Pinpoint the cell where the given text exists, returning its (X, Y) midpoint coordinate. 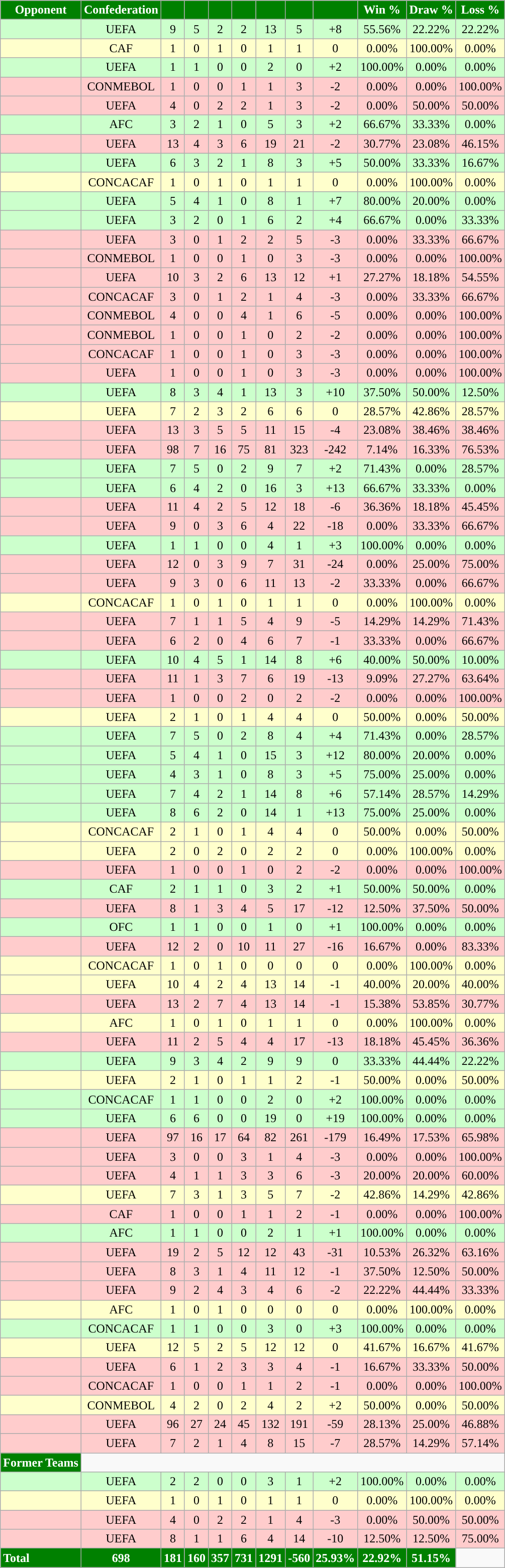
26.32% (431, 1252)
45 (244, 1424)
16.33% (431, 449)
46.88% (480, 1424)
-242 (336, 449)
Total (41, 1558)
28.13% (382, 1424)
-7 (336, 1443)
-24 (336, 564)
63.64% (480, 679)
18 (299, 507)
22 (299, 526)
76.53% (480, 449)
-31 (336, 1252)
323 (299, 449)
191 (299, 1424)
63.16% (480, 1252)
+10 (336, 392)
-4 (336, 430)
53.85% (431, 1004)
698 (121, 1558)
25.93% (336, 1558)
75 (244, 449)
-16 (336, 946)
10.00% (480, 660)
-10 (336, 1539)
Confederation (121, 10)
54.55% (480, 278)
+19 (336, 1118)
17.53% (431, 1137)
357 (220, 1558)
46.15% (480, 144)
9.09% (382, 679)
43 (299, 1252)
21 (299, 144)
96 (173, 1424)
OFC (121, 927)
731 (244, 1558)
-179 (336, 1137)
+7 (336, 201)
65.98% (480, 1137)
64 (244, 1137)
82 (270, 1137)
60.00% (480, 1176)
15.38% (382, 1004)
22.92% (382, 1558)
24 (220, 1424)
55.56% (382, 29)
+12 (336, 755)
98 (173, 449)
83.33% (480, 946)
97 (173, 1137)
31 (299, 564)
51.15% (431, 1558)
160 (196, 1558)
10.53% (382, 1252)
-12 (336, 908)
-6 (336, 507)
-560 (299, 1558)
181 (173, 1558)
Win % (382, 10)
-59 (336, 1424)
132 (270, 1424)
7.14% (382, 449)
16.49% (382, 1137)
Loss % (480, 10)
81 (270, 449)
Draw % (431, 10)
Opponent (41, 10)
Former Teams (41, 1463)
261 (299, 1137)
+8 (336, 29)
1291 (270, 1558)
-18 (336, 526)
